Detect which cell encompasses the target text, then output its [x, y] center coordinate. 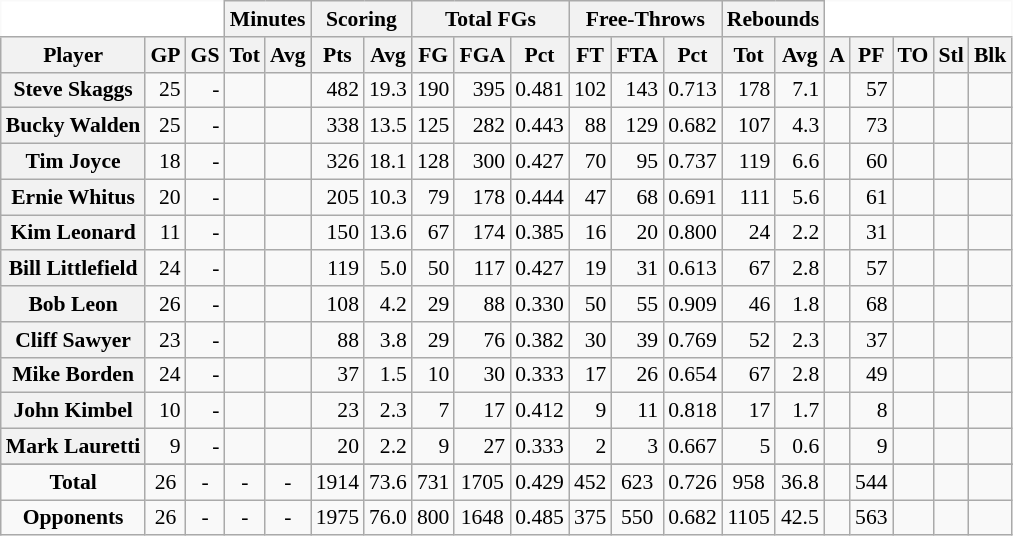
73.6 [388, 482]
3.8 [388, 340]
0.737 [692, 162]
0.800 [692, 233]
5 [749, 447]
0.412 [540, 411]
16 [590, 233]
0.613 [692, 269]
282 [482, 126]
36.8 [800, 482]
Tim Joyce [74, 162]
39 [637, 340]
Rebounds [774, 19]
61 [872, 197]
102 [590, 90]
205 [338, 197]
143 [637, 90]
55 [637, 304]
4.3 [800, 126]
1705 [482, 482]
Total FGs [490, 19]
FGA [482, 55]
18.1 [388, 162]
Scoring [362, 19]
76.0 [388, 518]
4.2 [388, 304]
A [837, 55]
Opponents [74, 518]
52 [749, 340]
0.429 [540, 482]
Free-Throws [646, 19]
Blk [990, 55]
1.8 [800, 304]
0.713 [692, 90]
Mark Lauretti [74, 447]
338 [338, 126]
174 [482, 233]
8 [872, 411]
Total [74, 482]
1.5 [388, 375]
1.7 [800, 411]
1975 [338, 518]
95 [637, 162]
Cliff Sawyer [74, 340]
1914 [338, 482]
47 [590, 197]
13.6 [388, 233]
Bill Littlefield [74, 269]
70 [590, 162]
7.1 [800, 90]
18 [165, 162]
128 [434, 162]
117 [482, 269]
GP [165, 55]
5.0 [388, 269]
0.769 [692, 340]
0.382 [540, 340]
482 [338, 90]
0.818 [692, 411]
Stl [950, 55]
150 [338, 233]
375 [590, 518]
Minutes [267, 19]
Pts [338, 55]
0.444 [540, 197]
TO [914, 55]
0.726 [692, 482]
800 [434, 518]
42.5 [800, 518]
FT [590, 55]
125 [434, 126]
79 [434, 197]
0.6 [800, 447]
452 [590, 482]
731 [434, 482]
Steve Skaggs [74, 90]
107 [749, 126]
5.6 [800, 197]
0.667 [692, 447]
46 [749, 304]
19.3 [388, 90]
1648 [482, 518]
10.3 [388, 197]
3 [637, 447]
544 [872, 482]
Bob Leon [74, 304]
Kim Leonard [74, 233]
PF [872, 55]
19 [590, 269]
0.654 [692, 375]
550 [637, 518]
0.443 [540, 126]
2 [590, 447]
73 [872, 126]
0.691 [692, 197]
129 [637, 126]
7 [434, 411]
0.481 [540, 90]
395 [482, 90]
60 [872, 162]
FG [434, 55]
1105 [749, 518]
0.385 [540, 233]
108 [338, 304]
0.485 [540, 518]
190 [434, 90]
958 [749, 482]
49 [872, 375]
Bucky Walden [74, 126]
Player [74, 55]
111 [749, 197]
John Kimbel [74, 411]
563 [872, 518]
Mike Borden [74, 375]
27 [482, 447]
13.5 [388, 126]
Ernie Whitus [74, 197]
326 [338, 162]
76 [482, 340]
FTA [637, 55]
6.6 [800, 162]
0.909 [692, 304]
623 [637, 482]
GS [206, 55]
300 [482, 162]
0.330 [540, 304]
